Provide the (x, y) coordinate of the cell's center where the given text is located.  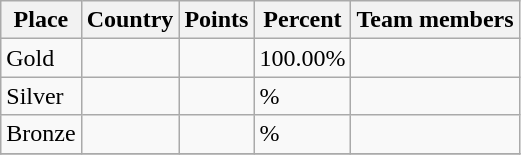
Points (216, 20)
Percent (302, 20)
Place (41, 20)
100.00% (302, 58)
Country (130, 20)
Silver (41, 96)
Team members (435, 20)
Gold (41, 58)
Bronze (41, 134)
